Return the (X, Y) coordinate for the center point of the cell that contains the specified text.  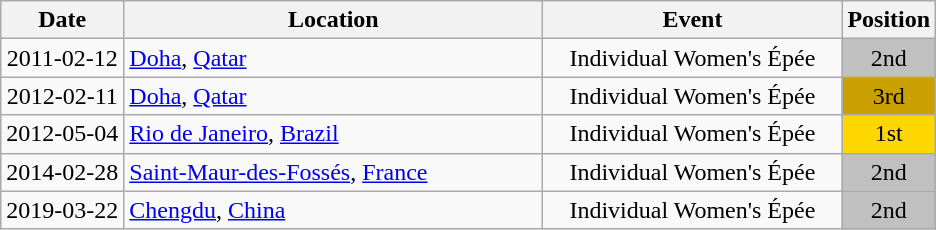
Saint-Maur-des-Fossés, France (334, 172)
2011-02-12 (62, 58)
Rio de Janeiro, Brazil (334, 134)
Chengdu, China (334, 210)
1st (889, 134)
2019-03-22 (62, 210)
2014-02-28 (62, 172)
2012-05-04 (62, 134)
Event (692, 20)
2012-02-11 (62, 96)
3rd (889, 96)
Location (334, 20)
Date (62, 20)
Position (889, 20)
